Determine the (X, Y) coordinate at the center of the cell enclosing the given text.  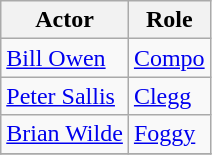
Brian Wilde (65, 134)
Role (169, 20)
Compo (169, 58)
Clegg (169, 96)
Bill Owen (65, 58)
Foggy (169, 134)
Actor (65, 20)
Peter Sallis (65, 96)
